For the text-containing cell, return its midpoint in (X, Y) coordinate format. 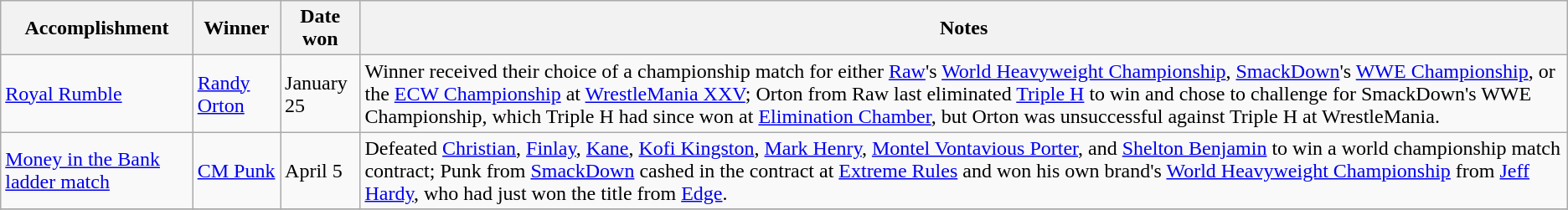
Royal Rumble (97, 94)
Winner (236, 28)
Randy Orton (236, 94)
Accomplishment (97, 28)
Date won (320, 28)
Money in the Bank ladder match (97, 171)
Notes (963, 28)
April 5 (320, 171)
CM Punk (236, 171)
January 25 (320, 94)
